Pinpoint the cell where the given text exists, returning its (X, Y) midpoint coordinate. 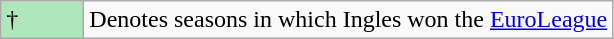
Denotes seasons in which Ingles won the EuroLeague (348, 20)
† (42, 20)
